Detect which cell encompasses the target text, then output its [x, y] center coordinate. 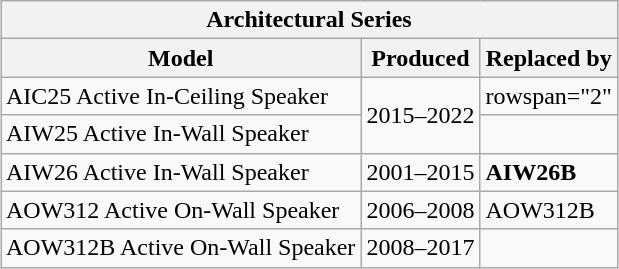
AOW312 Active On-Wall Speaker [180, 210]
AIW26B [549, 172]
AIW25 Active In-Wall Speaker [180, 134]
AIW26 Active In-Wall Speaker [180, 172]
Produced [420, 58]
rowspan="2" [549, 96]
AOW312B Active On-Wall Speaker [180, 248]
2001–2015 [420, 172]
2015–2022 [420, 115]
2008–2017 [420, 248]
Architectural Series [308, 20]
AOW312B [549, 210]
AIC25 Active In-Ceiling Speaker [180, 96]
Replaced by [549, 58]
Model [180, 58]
2006–2008 [420, 210]
